Extract the [x, y] coordinate from the center of the cell holding the provided text.  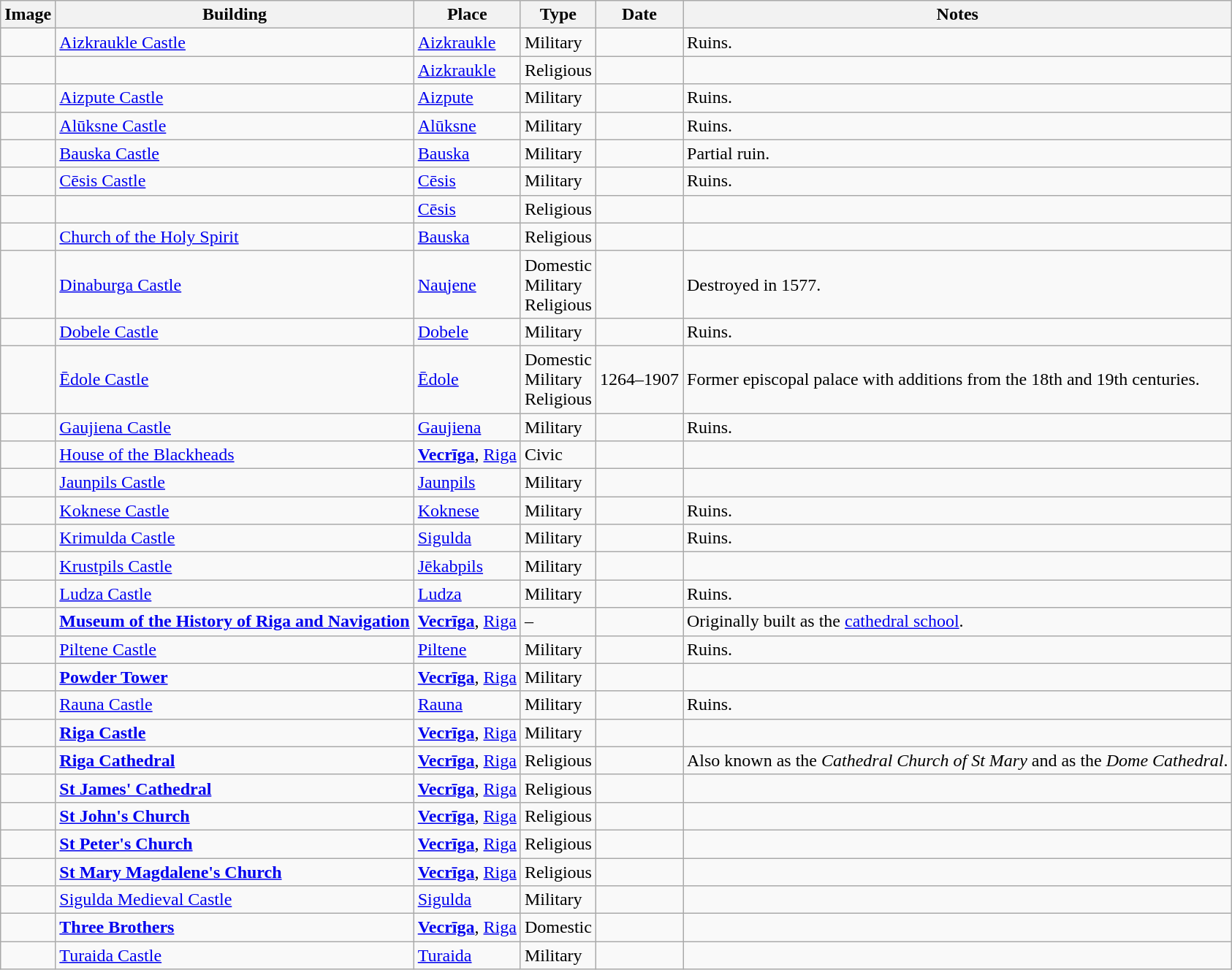
Gaujiena [467, 427]
St Mary Magdalene's Church [235, 871]
Turaida [467, 955]
St James' Cathedral [235, 788]
Piltene [467, 649]
Civic [558, 455]
Rauna Castle [235, 705]
Rauna [467, 705]
Building [235, 15]
Ēdole Castle [235, 379]
Partial ruin. [957, 153]
Dinaburga Castle [235, 284]
Ludza [467, 594]
Cēsis Castle [235, 181]
Aizkraukle Castle [235, 42]
Jaunpils [467, 483]
Ēdole [467, 379]
Jaunpils Castle [235, 483]
St John's Church [235, 816]
Jēkabpils [467, 566]
Riga Cathedral [235, 760]
Originally built as the cathedral school. [957, 622]
– [558, 622]
Dobele Castle [235, 332]
Koknese Castle [235, 511]
Alūksne Castle [235, 126]
Gaujiena Castle [235, 427]
Krimulda Castle [235, 538]
Date [639, 15]
Krustpils Castle [235, 566]
Former episcopal palace with additions from the 18th and 19th centuries. [957, 379]
Ludza Castle [235, 594]
Type [558, 15]
House of the Blackheads [235, 455]
Aizpute Castle [235, 98]
Powder Tower [235, 677]
Place [467, 15]
Naujene [467, 284]
Notes [957, 15]
Image [28, 15]
Sigulda Medieval Castle [235, 900]
Piltene Castle [235, 649]
Turaida Castle [235, 955]
Destroyed in 1577. [957, 284]
Domestic [558, 928]
Also known as the Cathedral Church of St Mary and as the Dome Cathedral. [957, 760]
St Peter's Church [235, 844]
Museum of the History of Riga and Navigation [235, 622]
Dobele [467, 332]
Church of the Holy Spirit [235, 237]
Riga Castle [235, 733]
Aizpute [467, 98]
Alūksne [467, 126]
1264–1907 [639, 379]
Three Brothers [235, 928]
Koknese [467, 511]
Bauska Castle [235, 153]
